Pinpoint the cell where the given text exists, returning its [X, Y] midpoint coordinate. 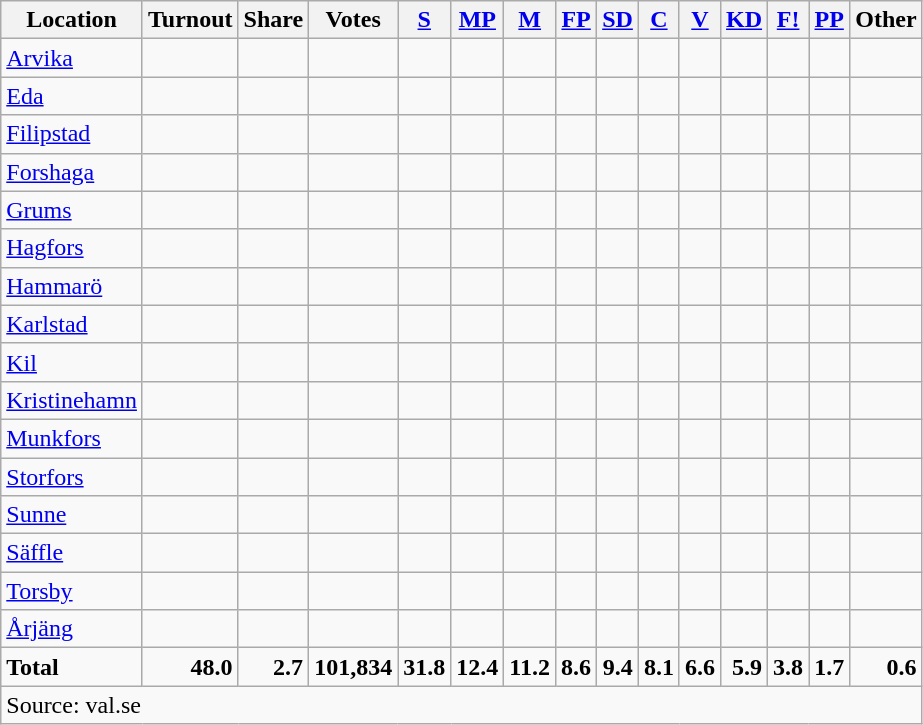
Årjäng [72, 629]
Storfors [72, 477]
Turnout [190, 20]
Hagfors [72, 248]
0.6 [886, 667]
Forshaga [72, 172]
Karlstad [72, 324]
9.4 [618, 667]
Source: val.se [462, 705]
PP [830, 20]
3.8 [788, 667]
Total [72, 667]
C [658, 20]
V [700, 20]
S [424, 20]
101,834 [354, 667]
1.7 [830, 667]
Sunne [72, 515]
FP [576, 20]
Other [886, 20]
M [530, 20]
Eda [72, 96]
SD [618, 20]
Hammarö [72, 286]
6.6 [700, 667]
Kristinehamn [72, 400]
12.4 [478, 667]
Location [72, 20]
Torsby [72, 591]
Kil [72, 362]
8.6 [576, 667]
MP [478, 20]
KD [744, 20]
Filipstad [72, 134]
31.8 [424, 667]
11.2 [530, 667]
2.7 [274, 667]
Grums [72, 210]
8.1 [658, 667]
Votes [354, 20]
48.0 [190, 667]
F! [788, 20]
5.9 [744, 667]
Munkfors [72, 438]
Share [274, 20]
Säffle [72, 553]
Arvika [72, 58]
